Provide the [X, Y] coordinate of the cell's center where the given text is located.  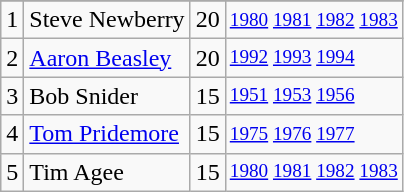
1 [12, 20]
1951 1953 1956 [314, 96]
5 [12, 172]
1992 1993 1994 [314, 58]
Steve Newberry [107, 20]
Tim Agee [107, 172]
2 [12, 58]
Bob Snider [107, 96]
4 [12, 134]
Aaron Beasley [107, 58]
Tom Pridemore [107, 134]
1975 1976 1977 [314, 134]
3 [12, 96]
